Capture the cell that displays the provided text and extract its (x, y) central coordinate. 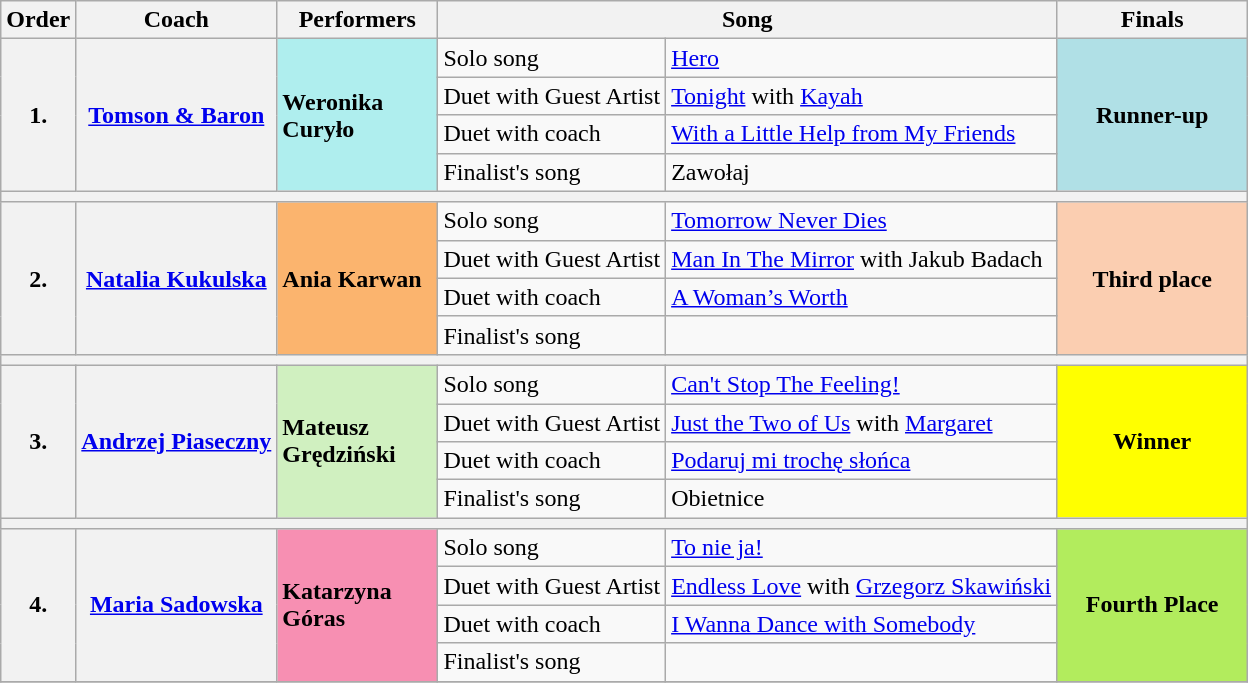
To nie ja! (862, 548)
Third place (1152, 278)
With a Little Help from My Friends (862, 134)
Just the Two of Us with Margaret (862, 423)
Tonight with Kayah (862, 96)
Ania Karwan (358, 278)
Finals (1152, 20)
4. (38, 605)
Andrzej Piaseczny (176, 441)
2. (38, 278)
Podaruj mi trochę słońca (862, 461)
Tomorrow Never Dies (862, 221)
A Woman’s Worth (862, 297)
Coach (176, 20)
Man In The Mirror with Jakub Badach (862, 259)
Zawołaj (862, 172)
Hero (862, 58)
Runner-up (1152, 115)
Weronika Curyło (358, 115)
Song (748, 20)
Fourth Place (1152, 605)
3. (38, 441)
Obietnice (862, 499)
Performers (358, 20)
Order (38, 20)
Natalia Kukulska (176, 278)
1. (38, 115)
Winner (1152, 441)
Can't Stop The Feeling! (862, 384)
Endless Love with Grzegorz Skawiński (862, 586)
Mateusz Grędziński (358, 441)
Tomson & Baron (176, 115)
I Wanna Dance with Somebody (862, 624)
Katarzyna Góras (358, 605)
Maria Sadowska (176, 605)
